Provide the (x, y) coordinate of the cell's center where the given text is located.  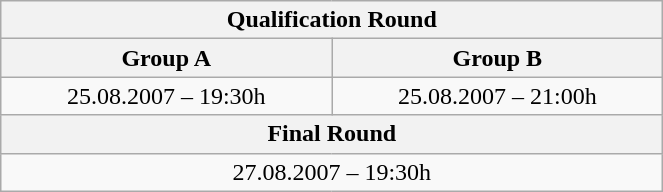
Final Round (332, 134)
25.08.2007 – 21:00h (498, 96)
25.08.2007 – 19:30h (166, 96)
Qualification Round (332, 20)
27.08.2007 – 19:30h (332, 172)
Group A (166, 58)
Group B (498, 58)
